From the cell containing the given text, extract its center point as (X, Y) coordinate. 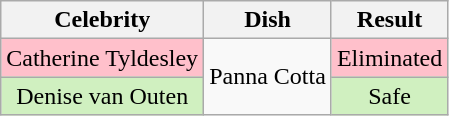
Result (389, 20)
Denise van Outen (102, 96)
Panna Cotta (268, 77)
Celebrity (102, 20)
Catherine Tyldesley (102, 58)
Dish (268, 20)
Eliminated (389, 58)
Safe (389, 96)
